Return the (x, y) coordinate for the center point of the cell that contains the specified text.  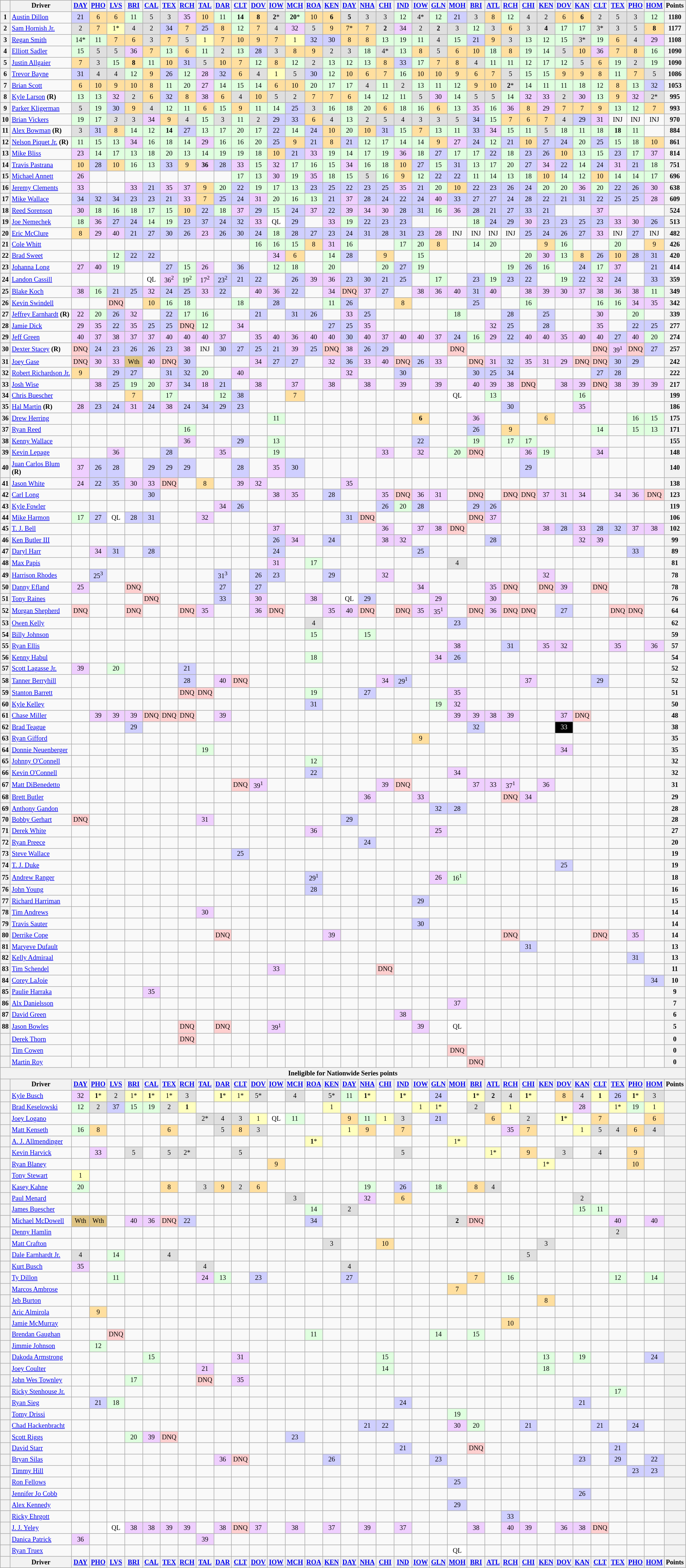
66 (5, 773)
172 (205, 280)
Austin Dillon (41, 17)
Tanner Berryhill (41, 681)
995 (675, 97)
77 (5, 901)
Tim Andrews (41, 913)
161 (457, 878)
Tim Cowen (41, 1050)
Martin Roy (41, 1062)
Derek White (41, 831)
362 (169, 280)
Landon Cassill (41, 280)
222 (675, 373)
199 (675, 396)
Drew Herring (41, 418)
Michael Annett (41, 176)
56 (5, 658)
John Wes Townley (41, 1380)
482 (675, 233)
Andrew Ranger (41, 878)
Ineligible for Nationwide Series points (343, 1074)
277 (675, 326)
Ryan Reed (41, 430)
Regan Smith (41, 40)
49 (5, 575)
67 (5, 785)
Cole Whitt (41, 245)
Brad Teague (41, 727)
513 (675, 222)
106 (675, 518)
1177 (675, 29)
Brad Keselowski (41, 1108)
1108 (675, 40)
232 (223, 280)
Michael McDowell (41, 1221)
Ryan Gifford (41, 739)
Parker Kligerman (41, 108)
Tony Stewart (41, 1176)
T. J. Bell (41, 529)
Alex Kennedy (41, 1505)
Dale Earnhardt Jr. (41, 1256)
Jeffrey Earnhardt (R) (41, 315)
Joe Nemechek (41, 222)
Eric McClure (41, 233)
47 (5, 552)
861 (675, 142)
72 (5, 842)
75 (5, 878)
Max Papis (41, 563)
Jeremy Clements (41, 188)
186 (675, 407)
Joey Gase (41, 362)
87 (5, 1015)
420 (675, 256)
Jamie Dick (41, 326)
Carl Long (41, 495)
217 (675, 384)
Paulie Harraka (41, 992)
Derek Thorn (41, 1040)
7* (350, 29)
257 (675, 349)
84 (5, 981)
Daryl Harr (41, 552)
426 (675, 245)
Ryan Truex (41, 1551)
Blake Koch (41, 292)
Ken Butler III (41, 540)
45 (5, 529)
Ricky Stenhouse Jr. (41, 1392)
79 (5, 924)
Stanton Barrett (41, 693)
83 (5, 969)
Steve Wallace (41, 854)
371 (511, 785)
Jimmie Johnson (41, 1346)
Kyle Fowler (41, 506)
Robert Richardson Jr. (41, 373)
Timmy Hill (41, 1471)
Ron Fellows (41, 1482)
Kevin Swindell (41, 303)
46 (5, 540)
Derrike Cope (41, 935)
42 (5, 495)
Kasey Kahne (41, 1187)
638 (675, 188)
60 (5, 705)
Jeff Green (41, 337)
Dakoda Armstrong (41, 1358)
253 (98, 575)
Brian Scott (41, 86)
99 (675, 540)
88 (5, 1027)
119 (675, 506)
138 (675, 484)
James Buescher (41, 1210)
Jason Bowles (41, 1027)
Alex Bowman (R) (41, 131)
Hal Martin (R) (41, 407)
65 (5, 761)
Brendan Gaughan (41, 1335)
J. J. Yeley (41, 1528)
Ryan Ellis (41, 646)
41 (5, 484)
T. J. Duke (41, 866)
Marcos Ambrose (41, 1290)
Kyle Larson (R) (41, 97)
Bobby Gerhart (41, 820)
Kevin O'Connell (41, 773)
414 (675, 267)
Juan Carlos Blum (R) (41, 468)
609 (675, 199)
Mike Wallace (41, 199)
814 (675, 154)
148 (675, 452)
73 (5, 854)
86 (5, 1003)
Ryan Preece (41, 842)
Chase Miller (41, 716)
Tomy Drissi (41, 1414)
Kyle Busch (41, 1096)
Aric Almirola (41, 1312)
Ryan Sieg (41, 1403)
Corey LaJoie (41, 981)
1053 (675, 86)
Danica Patrick (41, 1539)
A. J. Allmendinger (41, 1142)
58 (5, 681)
Jason White (41, 484)
Kyle Kelley (41, 705)
313 (223, 575)
Harrison Rhodes (41, 575)
70 (5, 820)
Tim Schendel (41, 969)
82 (5, 958)
Jeb Burton (41, 1301)
Brad Sweet (41, 256)
Travis Pastrana (41, 165)
Kelly Admiraal (41, 958)
20* (295, 17)
43 (5, 506)
Kevin Lepage (41, 452)
Bryan Silas (41, 1460)
Reed Sorenson (41, 211)
Morgan Shepherd (41, 611)
140 (675, 468)
53 (5, 623)
Owen Kelly (41, 623)
Kenny Wallace (41, 441)
171 (675, 430)
Scott Riggs (41, 1437)
993 (675, 108)
Richard Harriman (41, 901)
175 (675, 418)
102 (675, 529)
351 (439, 611)
Elliott Sadler (41, 51)
Kenny Habul (41, 658)
Ryan Blaney (41, 1164)
61 (5, 716)
David Green (41, 1015)
Mike Harmon (41, 518)
524 (675, 211)
44 (5, 518)
359 (675, 280)
63 (5, 739)
970 (675, 120)
Kevin Harvick (41, 1153)
Brian Vickers (41, 120)
Matt DiBenedetto (41, 785)
751 (675, 165)
Chris Buescher (41, 396)
David Starr (41, 1448)
Ricky Ehrgott (41, 1517)
Scott Lagasse Jr. (41, 669)
55 (5, 646)
Sam Hornish Jr. (41, 29)
Nelson Piquet Jr. (R) (41, 142)
Brett Butler (41, 797)
Donnie Neuenberger (41, 750)
Kurt Busch (41, 1266)
71 (5, 831)
Maryeve Dufault (41, 947)
Paul Menard (41, 1198)
89 (675, 552)
Trevor Bayne (41, 74)
74 (5, 866)
Johanna Long (41, 267)
242 (675, 362)
Billy Johnson (41, 635)
Mike Bliss (41, 154)
1180 (675, 17)
1086 (675, 74)
John Young (41, 889)
Denny Hamlin (41, 1232)
Jamie McMurray (41, 1324)
274 (675, 337)
Dexter Stacey (R) (41, 349)
69 (5, 808)
349 (675, 292)
Josh Wise (41, 384)
Joey Coulter (41, 1369)
155 (675, 441)
80 (5, 935)
Anthony Gandon (41, 808)
Johnny O'Connell (41, 761)
Alx Danielsson (41, 1003)
Tony Raines (41, 599)
Travis Sauter (41, 924)
192 (187, 280)
Matt Kenseth (41, 1130)
Joey Logano (41, 1119)
68 (5, 797)
Chad Hackenbracht (41, 1426)
Matt Crafton (41, 1244)
Ty Dillon (41, 1278)
884 (675, 131)
342 (675, 303)
14* (80, 40)
85 (5, 992)
Danny Efland (41, 587)
696 (675, 176)
Justin Allgaier (41, 63)
339 (675, 315)
123 (675, 495)
Jennifer Jo Cobb (41, 1494)
